Provide the (X, Y) coordinate of the cell's center where the given text is located.  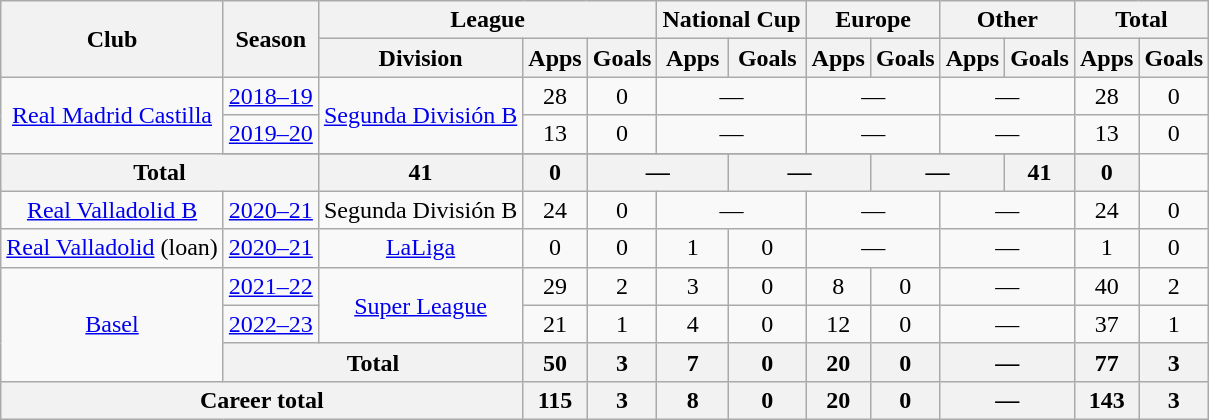
77 (1106, 362)
143 (1106, 400)
Real Valladolid (loan) (112, 248)
50 (555, 362)
29 (555, 286)
Season (270, 39)
Real Valladolid B (112, 210)
2019–20 (270, 134)
21 (555, 324)
Real Madrid Castilla (112, 115)
Division (420, 58)
Club (112, 39)
Career total (262, 400)
4 (693, 324)
League (488, 20)
Europe (873, 20)
2018–19 (270, 96)
Basel (112, 324)
2022–23 (270, 324)
Other (1007, 20)
LaLiga (420, 248)
115 (555, 400)
12 (838, 324)
National Cup (732, 20)
37 (1106, 324)
2021–22 (270, 286)
40 (1106, 286)
7 (693, 362)
Super League (420, 305)
